Output the (X, Y) coordinate of the center of the cell containing the given text.  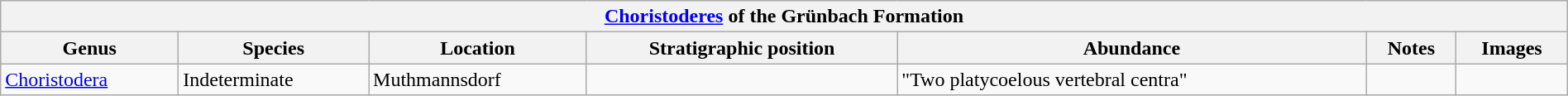
Choristoderes of the Grünbach Formation (784, 17)
Images (1512, 48)
Abundance (1131, 48)
Stratigraphic position (741, 48)
Indeterminate (274, 79)
Genus (89, 48)
Location (478, 48)
"Two platycoelous vertebral centra" (1131, 79)
Choristodera (89, 79)
Notes (1411, 48)
Species (274, 48)
Muthmannsdorf (478, 79)
